Pinpoint the cell where the given text exists, returning its (X, Y) midpoint coordinate. 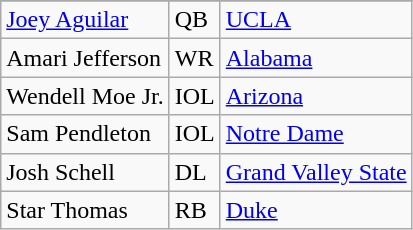
Duke (316, 210)
Alabama (316, 58)
Sam Pendleton (85, 134)
Grand Valley State (316, 172)
Arizona (316, 96)
DL (194, 172)
QB (194, 20)
WR (194, 58)
Amari Jefferson (85, 58)
UCLA (316, 20)
Joey Aguilar (85, 20)
Star Thomas (85, 210)
Notre Dame (316, 134)
Josh Schell (85, 172)
RB (194, 210)
Wendell Moe Jr. (85, 96)
